Return [X, Y] of the center of cell containing provided text 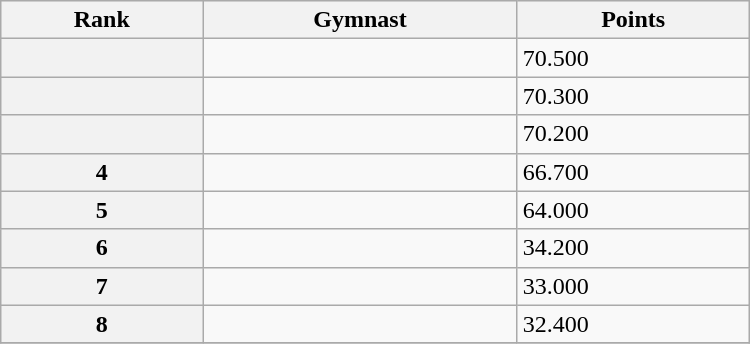
32.400 [633, 324]
70.300 [633, 96]
7 [102, 286]
Gymnast [360, 20]
5 [102, 210]
66.700 [633, 172]
Rank [102, 20]
33.000 [633, 286]
70.200 [633, 134]
64.000 [633, 210]
6 [102, 248]
34.200 [633, 248]
Points [633, 20]
4 [102, 172]
8 [102, 324]
70.500 [633, 58]
